Provide the (X, Y) coordinate of the cell's center where the given text is located.  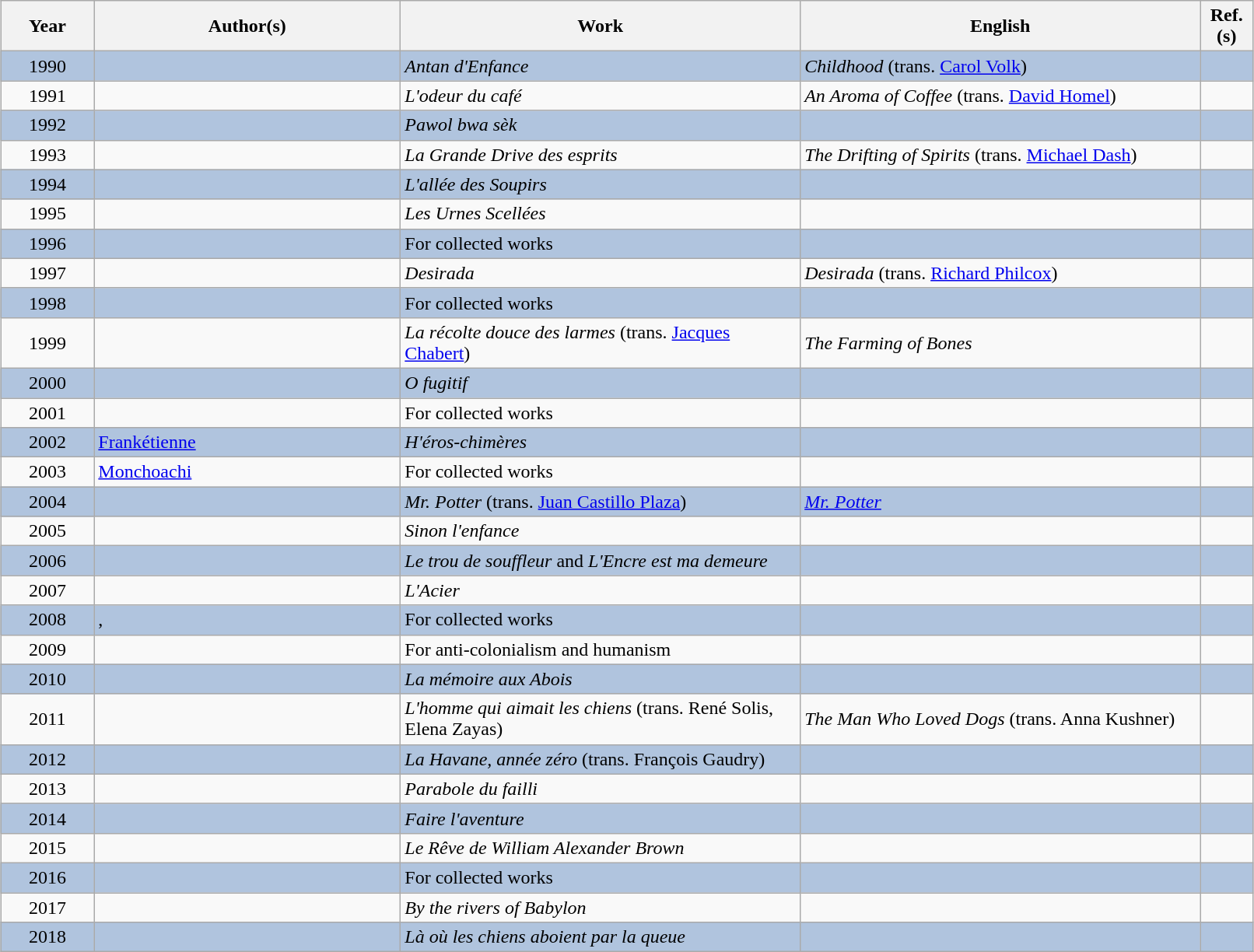
La Grande Drive des esprits (601, 155)
The Drifting of Spirits (trans. Michael Dash) (1000, 155)
Sinon l'enfance (601, 531)
Monchoachi (247, 472)
Antan d'Enfance (601, 66)
Mr. Potter (1000, 502)
Le Rêve de William Alexander Brown (601, 848)
English (1000, 26)
1999 (47, 342)
1993 (47, 155)
, (247, 620)
2010 (47, 679)
Faire l'aventure (601, 818)
La récolte douce des larmes (trans. Jacques Chabert) (601, 342)
Desirada (trans. Richard Philcox) (1000, 273)
Ref.(s) (1228, 26)
2017 (47, 908)
Là où les chiens aboient par la queue (601, 937)
2003 (47, 472)
The Man Who Loved Dogs (trans. Anna Kushner) (1000, 719)
H'éros-chimères (601, 443)
2015 (47, 848)
2012 (47, 759)
2005 (47, 531)
1996 (47, 243)
Le trou de souffleur and L'Encre est ma demeure (601, 561)
L'allée des Soupirs (601, 184)
2001 (47, 413)
1991 (47, 96)
2016 (47, 877)
Year (47, 26)
By the rivers of Babylon (601, 908)
2011 (47, 719)
Parabole du failli (601, 789)
L'Acier (601, 590)
1998 (47, 303)
2004 (47, 502)
O fugitif (601, 383)
Frankétienne (247, 443)
1995 (47, 214)
Les Urnes Scellées (601, 214)
1992 (47, 125)
Work (601, 26)
La Havane, année zéro (trans. François Gaudry) (601, 759)
2006 (47, 561)
Childhood (trans. Carol Volk) (1000, 66)
La mémoire aux Abois (601, 679)
1990 (47, 66)
2013 (47, 789)
2018 (47, 937)
The Farming of Bones (1000, 342)
2014 (47, 818)
Mr. Potter (trans. Juan Castillo Plaza) (601, 502)
L'homme qui aimait les chiens (trans. René Solis, Elena Zayas) (601, 719)
For anti-colonialism and humanism (601, 649)
2000 (47, 383)
2009 (47, 649)
1997 (47, 273)
2008 (47, 620)
Pawol bwa sèk (601, 125)
2002 (47, 443)
An Aroma of Coffee (trans. David Homel) (1000, 96)
1994 (47, 184)
Desirada (601, 273)
L'odeur du café (601, 96)
Author(s) (247, 26)
2007 (47, 590)
